Return the (X, Y) coordinate for the center point of the cell that contains the specified text.  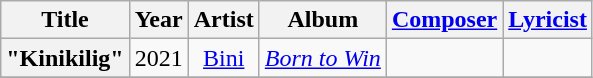
Lyricist (548, 20)
Bini (224, 58)
"Kinikilig" (65, 58)
Born to Win (322, 58)
Artist (224, 20)
Composer (444, 20)
Title (65, 20)
2021 (158, 58)
Album (322, 20)
Year (158, 20)
